Return the [X, Y] coordinate for the center point of the cell that contains the specified text.  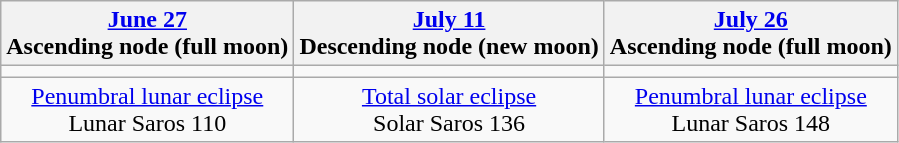
June 27Ascending node (full moon) [148, 34]
July 26Ascending node (full moon) [750, 34]
July 11Descending node (new moon) [449, 34]
Penumbral lunar eclipseLunar Saros 148 [750, 110]
Penumbral lunar eclipseLunar Saros 110 [148, 110]
Total solar eclipseSolar Saros 136 [449, 110]
